Identify which cell holds the provided text, then report its [x, y] central coordinate. 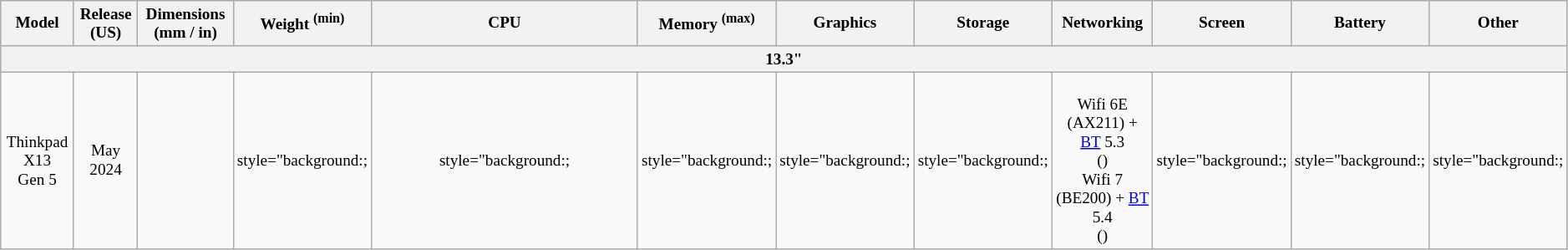
Weight (min) [302, 23]
Thinkpad X13Gen 5 [38, 161]
Battery [1360, 23]
Other [1499, 23]
Memory (max) [707, 23]
Dimensions (mm / in) [185, 23]
Graphics [845, 23]
Networking [1102, 23]
Release (US) [105, 23]
Storage [982, 23]
Model [38, 23]
May 2024 [105, 161]
CPU [505, 23]
13.3" [784, 59]
Screen [1221, 23]
Wifi 6E (AX211) + BT 5.3 ()Wifi 7 (BE200) + BT 5.4 () [1102, 161]
